Scan for the cell matching the given text and deliver its (x, y) coordinate at center. 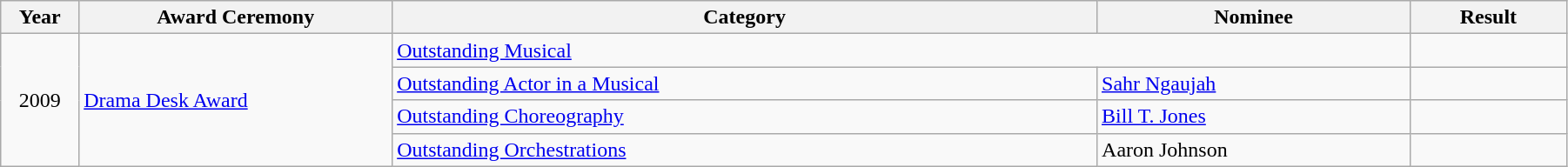
Drama Desk Award (236, 100)
Aaron Johnson (1254, 150)
Outstanding Actor in a Musical (745, 83)
2009 (40, 100)
Award Ceremony (236, 17)
Outstanding Musical (901, 50)
Category (745, 17)
Bill T. Jones (1254, 117)
Outstanding Choreography (745, 117)
Result (1488, 17)
Outstanding Orchestrations (745, 150)
Year (40, 17)
Nominee (1254, 17)
Sahr Ngaujah (1254, 83)
